From the cell containing the given text, extract its center point as (X, Y) coordinate. 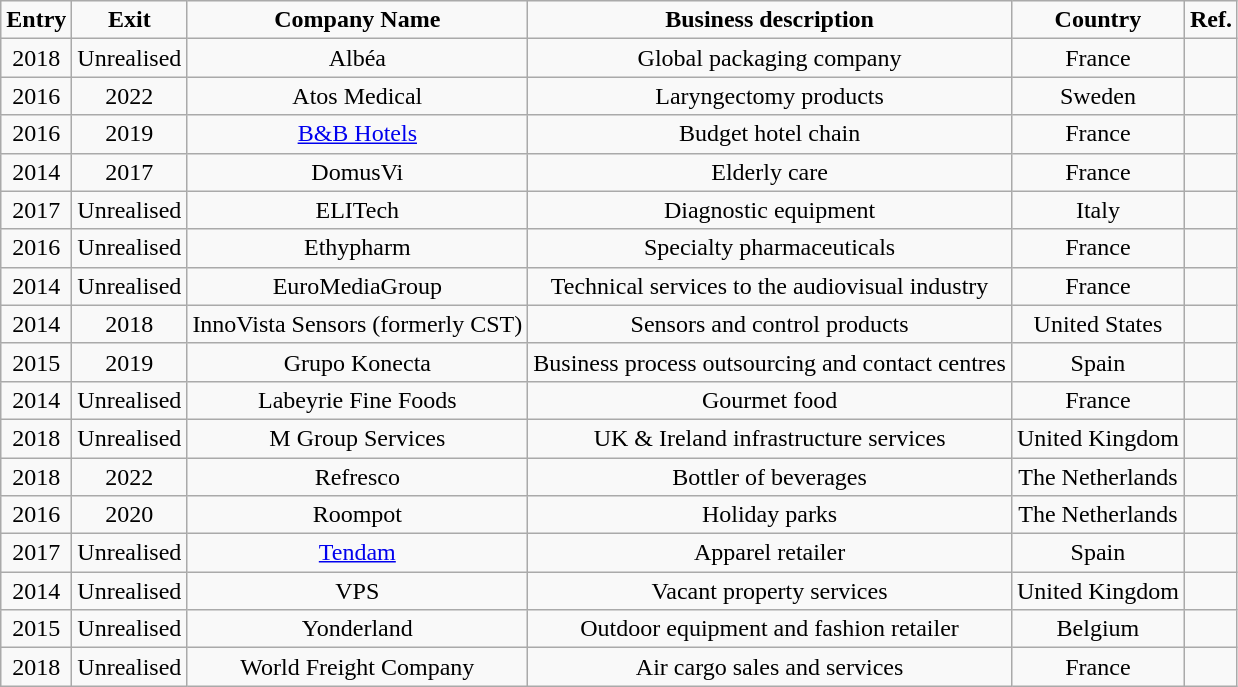
Sensors and control products (770, 324)
United States (1098, 324)
Grupo Konecta (358, 362)
Sweden (1098, 96)
Entry (36, 20)
Gourmet food (770, 400)
Tendam (358, 553)
EuroMediaGroup (358, 286)
Diagnostic equipment (770, 210)
Specialty pharmaceuticals (770, 248)
Vacant property services (770, 591)
Global packaging company (770, 58)
Business process outsourcing and contact centres (770, 362)
Italy (1098, 210)
VPS (358, 591)
2020 (130, 515)
M Group Services (358, 438)
Elderly care (770, 172)
Ethypharm (358, 248)
DomusVi (358, 172)
Laryngectomy products (770, 96)
Outdoor equipment and fashion retailer (770, 629)
Refresco (358, 477)
Budget hotel chain (770, 134)
Labeyrie Fine Foods (358, 400)
Company Name (358, 20)
InnoVista Sensors (formerly CST) (358, 324)
Albéa (358, 58)
B&B Hotels (358, 134)
UK & Ireland infrastructure services (770, 438)
Belgium (1098, 629)
Exit (130, 20)
Ref. (1210, 20)
Atos Medical (358, 96)
Business description (770, 20)
Technical services to the audiovisual industry (770, 286)
Holiday parks (770, 515)
Air cargo sales and services (770, 667)
World Freight Company (358, 667)
Country (1098, 20)
Roompot (358, 515)
ELITech (358, 210)
Apparel retailer (770, 553)
Yonderland (358, 629)
Bottler of beverages (770, 477)
